Identify which cell holds the provided text, then report its (X, Y) central coordinate. 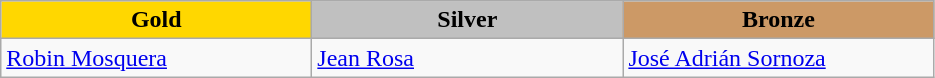
José Adrián Sornoza (778, 58)
Gold (156, 20)
Robin Mosquera (156, 58)
Silver (468, 20)
Bronze (778, 20)
Jean Rosa (468, 58)
